Find where the given text appears and provide that cell's center as [x, y] coordinate. 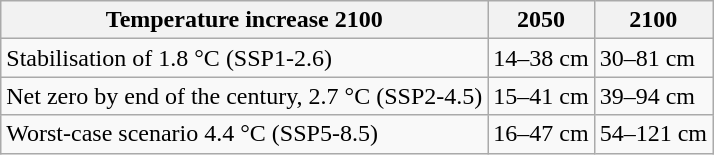
54–121 cm [653, 134]
39–94 cm [653, 96]
Net zero by end of the century, 2.7 °C (SSP2-4.5) [244, 96]
Temperature increase 2100 [244, 20]
Stabilisation of 1.8 °C (SSP1-2.6) [244, 58]
16–47 cm [541, 134]
15–41 cm [541, 96]
2100 [653, 20]
30–81 cm [653, 58]
Worst-case scenario 4.4 °C (SSP5-8.5) [244, 134]
14–38 cm [541, 58]
2050 [541, 20]
